Provide the [X, Y] coordinate of the cell's center where the given text is located.  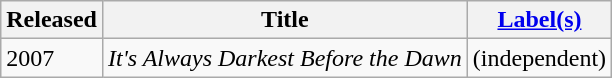
(independent) [539, 58]
Released [52, 20]
Label(s) [539, 20]
It's Always Darkest Before the Dawn [284, 58]
2007 [52, 58]
Title [284, 20]
